Locate the cell with the specified text and output its [X, Y] center coordinate. 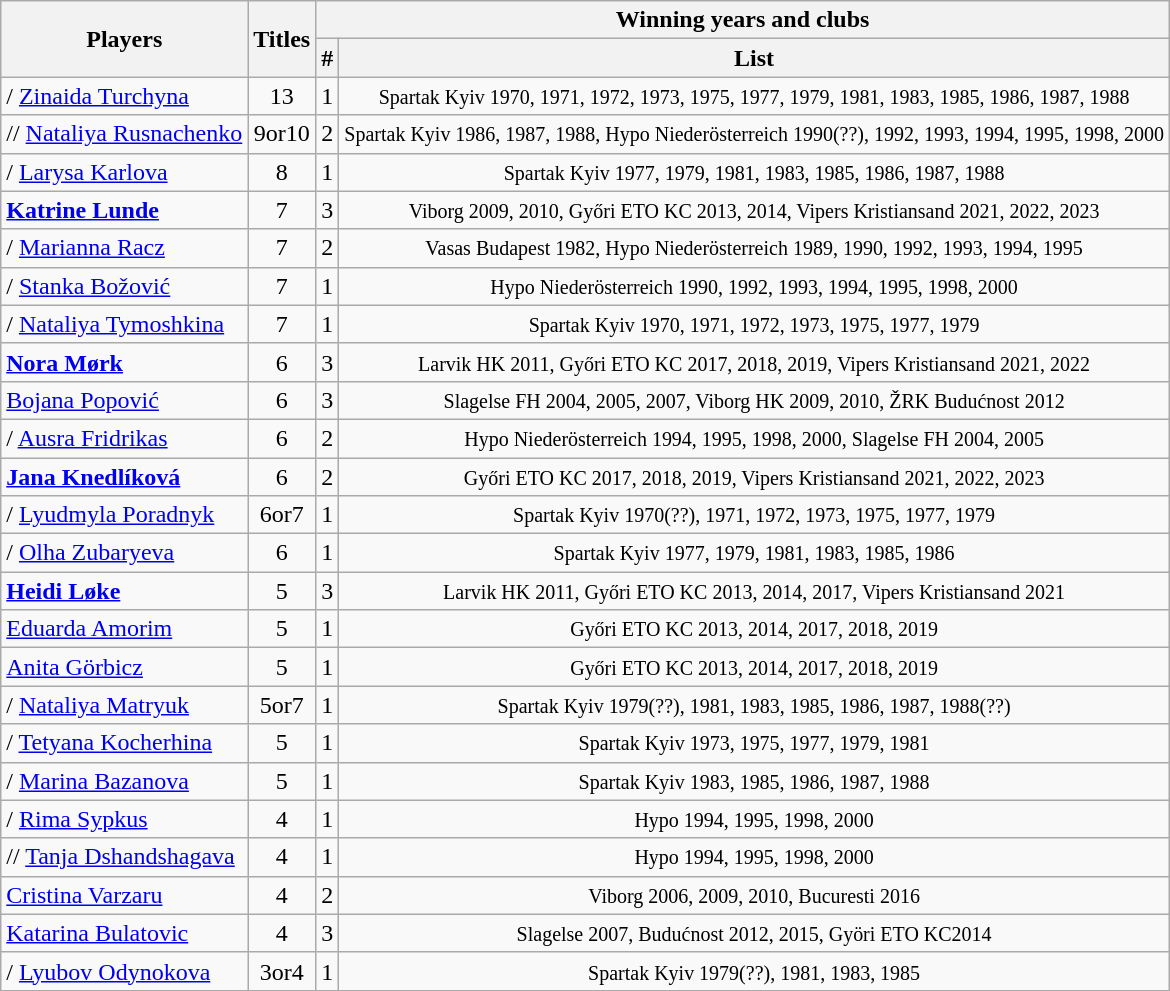
# [328, 58]
Hypo Niederösterreich 1990, 1992, 1993, 1994, 1995, 1998, 2000 [754, 286]
Spartak Kyiv 1986, 1987, 1988, Hypo Niederösterreich 1990(??), 1992, 1993, 1994, 1995, 1998, 2000 [754, 134]
Winning years and clubs [743, 20]
/ Tetyana Kocherhina [124, 743]
Viborg 2006, 2009, 2010, Bucuresti 2016 [754, 895]
/ Rima Sypkus [124, 819]
/ Marina Bazanova [124, 781]
Spartak Kyiv 1979(??), 1981, 1983, 1985 [754, 971]
6or7 [282, 515]
5or7 [282, 705]
Anita Görbicz [124, 667]
/ Larysa Karlova [124, 172]
/ Lyubov Odynokova [124, 971]
Spartak Kyiv 1970, 1971, 1972, 1973, 1975, 1977, 1979, 1981, 1983, 1985, 1986, 1987, 1988 [754, 96]
Titles [282, 39]
Spartak Kyiv 1977, 1979, 1981, 1983, 1985, 1986 [754, 553]
Eduarda Amorim [124, 629]
Spartak Kyiv 1983, 1985, 1986, 1987, 1988 [754, 781]
Hypo Niederösterreich 1994, 1995, 1998, 2000, Slagelse FH 2004, 2005 [754, 438]
Jana Knedlíková [124, 477]
/ Zinaida Turchyna [124, 96]
Viborg 2009, 2010, Győri ETO KC 2013, 2014, Vipers Kristiansand 2021, 2022, 2023 [754, 210]
Spartak Kyiv 1970(??), 1971, 1972, 1973, 1975, 1977, 1979 [754, 515]
Spartak Kyiv 1970, 1971, 1972, 1973, 1975, 1977, 1979 [754, 324]
Spartak Kyiv 1979(??), 1981, 1983, 1985, 1986, 1987, 1988(??) [754, 705]
13 [282, 96]
Katrine Lunde [124, 210]
Katarina Bulatovic [124, 933]
Players [124, 39]
/ Marianna Racz [124, 248]
3or4 [282, 971]
Vasas Budapest 1982, Hypo Niederösterreich 1989, 1990, 1992, 1993, 1994, 1995 [754, 248]
List [754, 58]
Bojana Popović [124, 400]
Nora Mørk [124, 362]
8 [282, 172]
// Tanja Dshandshagava [124, 857]
9or10 [282, 134]
Győri ETO KC 2017, 2018, 2019, Vipers Kristiansand 2021, 2022, 2023 [754, 477]
/ Stanka Božović [124, 286]
Slagelse 2007, Budućnost 2012, 2015, Györi ETO KC2014 [754, 933]
Larvik HK 2011, Győri ETO KC 2013, 2014, 2017, Vipers Kristiansand 2021 [754, 591]
Heidi Løke [124, 591]
Spartak Kyiv 1973, 1975, 1977, 1979, 1981 [754, 743]
Larvik HK 2011, Győri ETO KC 2017, 2018, 2019, Vipers Kristiansand 2021, 2022 [754, 362]
Slagelse FH 2004, 2005, 2007, Viborg HK 2009, 2010, ŽRK Budućnost 2012 [754, 400]
/ Lyudmyla Poradnyk [124, 515]
// Nataliya Rusnachenko [124, 134]
/ Nataliya Matryuk [124, 705]
/ Olha Zubaryeva [124, 553]
Spartak Kyiv 1977, 1979, 1981, 1983, 1985, 1986, 1987, 1988 [754, 172]
/ Nataliya Tymoshkina [124, 324]
Cristina Varzaru [124, 895]
/ Ausra Fridrikas [124, 438]
